Extract the [x, y] coordinate from the center of the cell holding the provided text.  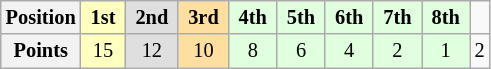
4 [349, 51]
15 [104, 51]
2nd [152, 17]
Points [41, 51]
4th [253, 17]
1 [446, 51]
Position [41, 17]
8 [253, 51]
7th [397, 17]
8th [446, 17]
1st [104, 17]
6 [301, 51]
10 [203, 51]
6th [349, 17]
5th [301, 17]
3rd [203, 17]
12 [152, 51]
